Output the (X, Y) coordinate of the center of the cell containing the given text.  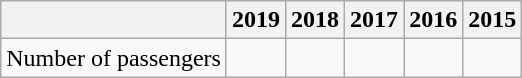
2019 (256, 20)
Number of passengers (114, 58)
2017 (374, 20)
2016 (434, 20)
2018 (314, 20)
2015 (492, 20)
